Determine the (X, Y) coordinate at the center of the cell enclosing the given text.  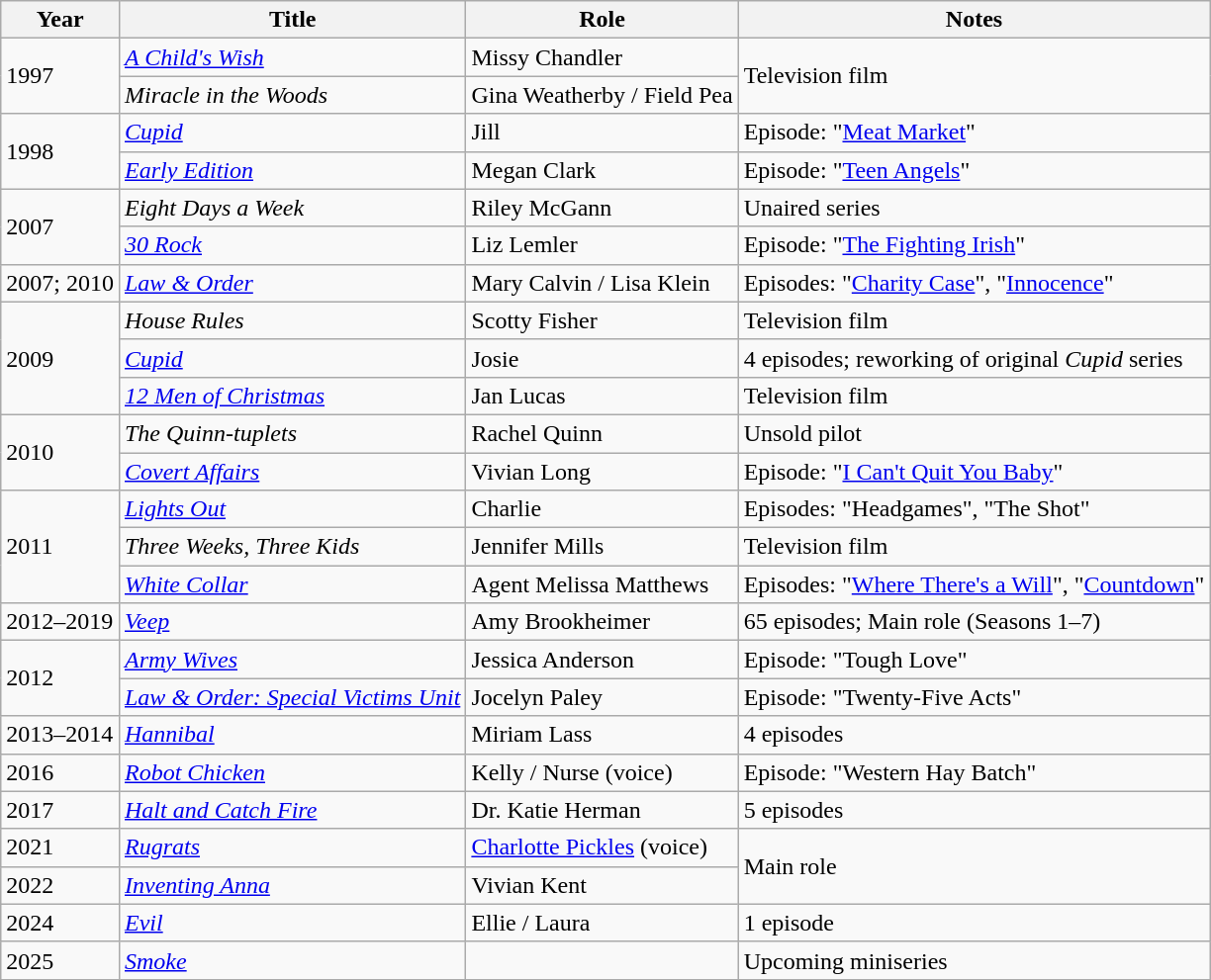
2009 (60, 358)
Josie (602, 358)
Episode: "I Can't Quit You Baby" (974, 472)
Lights Out (292, 509)
Main role (974, 866)
Miriam Lass (602, 735)
Upcoming miniseries (974, 960)
4 episodes; reworking of original Cupid series (974, 358)
Three Weeks, Three Kids (292, 547)
Early Edition (292, 170)
2016 (60, 772)
Role (602, 20)
2013–2014 (60, 735)
Law & Order (292, 283)
Episode: "Meat Market" (974, 133)
Dr. Katie Herman (602, 810)
4 episodes (974, 735)
Law & Order: Special Victims Unit (292, 697)
65 episodes; Main role (Seasons 1–7) (974, 622)
Miracle in the Woods (292, 95)
Jan Lucas (602, 396)
Covert Affairs (292, 472)
Charlotte Pickles (voice) (602, 847)
Episode: "Twenty-Five Acts" (974, 697)
Halt and Catch Fire (292, 810)
2007; 2010 (60, 283)
30 Rock (292, 245)
Episodes: "Charity Case", "Innocence" (974, 283)
Missy Chandler (602, 57)
Megan Clark (602, 170)
Title (292, 20)
Unsold pilot (974, 433)
Jennifer Mills (602, 547)
1998 (60, 151)
5 episodes (974, 810)
Mary Calvin / Lisa Klein (602, 283)
Vivian Long (602, 472)
Agent Melissa Matthews (602, 584)
Gina Weatherby / Field Pea (602, 95)
Army Wives (292, 660)
2012–2019 (60, 622)
The Quinn-tuplets (292, 433)
2025 (60, 960)
Unaired series (974, 208)
Riley McGann (602, 208)
Jill (602, 133)
Inventing Anna (292, 885)
Episode: "The Fighting Irish" (974, 245)
Smoke (292, 960)
2007 (60, 226)
A Child's Wish (292, 57)
Jessica Anderson (602, 660)
Episodes: "Where There's a Will", "Countdown" (974, 584)
Hannibal (292, 735)
12 Men of Christmas (292, 396)
2021 (60, 847)
Ellie / Laura (602, 923)
Rachel Quinn (602, 433)
Veep (292, 622)
2024 (60, 923)
Episode: "Tough Love" (974, 660)
Episodes: "Headgames", "The Shot" (974, 509)
Scotty Fisher (602, 320)
Robot Chicken (292, 772)
House Rules (292, 320)
White Collar (292, 584)
Evil (292, 923)
Episode: "Western Hay Batch" (974, 772)
Eight Days a Week (292, 208)
2017 (60, 810)
1 episode (974, 923)
Kelly / Nurse (voice) (602, 772)
Notes (974, 20)
Vivian Kent (602, 885)
1997 (60, 76)
2010 (60, 452)
Charlie (602, 509)
Liz Lemler (602, 245)
Amy Brookheimer (602, 622)
Year (60, 20)
Rugrats (292, 847)
Jocelyn Paley (602, 697)
2012 (60, 678)
Episode: "Teen Angels" (974, 170)
2022 (60, 885)
2011 (60, 547)
